Return the (x, y) coordinate for the center point of the cell that contains the specified text.  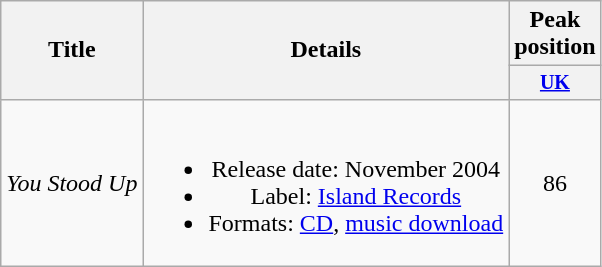
Details (326, 50)
Title (72, 50)
86 (555, 182)
Release date: November 2004Label: Island RecordsFormats: CD, music download (326, 182)
Peakposition (555, 34)
UK (555, 82)
You Stood Up (72, 182)
